Locate the cell with the specified text and output its [x, y] center coordinate. 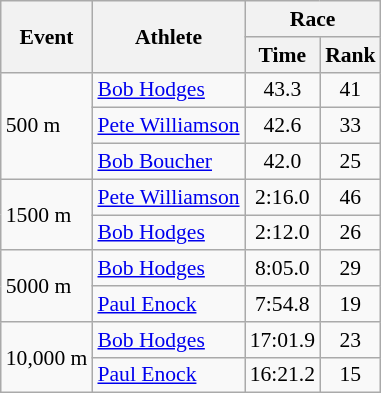
Rank [350, 55]
7:54.8 [282, 304]
2:16.0 [282, 197]
25 [350, 162]
2:12.0 [282, 233]
43.3 [282, 90]
Race [313, 19]
41 [350, 90]
Bob Boucher [168, 162]
16:21.2 [282, 375]
17:01.9 [282, 340]
42.6 [282, 126]
42.0 [282, 162]
33 [350, 126]
Athlete [168, 36]
1500 m [47, 214]
8:05.0 [282, 269]
29 [350, 269]
23 [350, 340]
Event [47, 36]
15 [350, 375]
500 m [47, 126]
Time [282, 55]
46 [350, 197]
26 [350, 233]
19 [350, 304]
5000 m [47, 286]
10,000 m [47, 358]
